From the cell containing the given text, extract its center point as (x, y) coordinate. 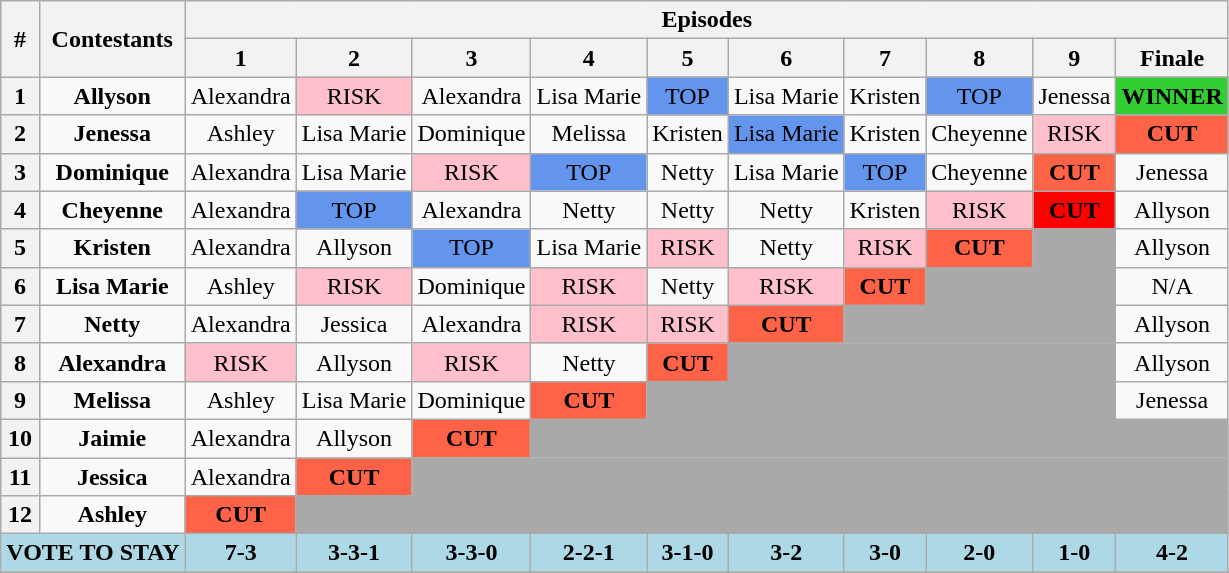
11 (20, 477)
3-2 (786, 553)
# (20, 39)
10 (20, 438)
WINNER (1172, 96)
7-3 (240, 553)
1-0 (1074, 553)
Episodes (706, 20)
3-1-0 (688, 553)
3-3-1 (354, 553)
2-2-1 (589, 553)
12 (20, 515)
3-0 (885, 553)
VOTE TO STAY (93, 553)
4-2 (1172, 553)
Finale (1172, 58)
Jaimie (112, 438)
2-0 (980, 553)
3-3-0 (472, 553)
Contestants (112, 39)
N/A (1172, 286)
